Capture the cell that displays the provided text and extract its (X, Y) central coordinate. 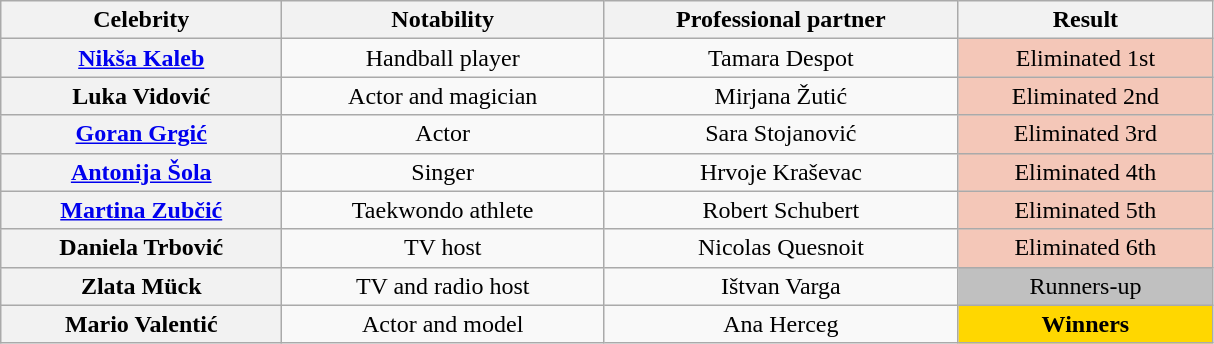
Tamara Despot (781, 58)
Runners-up (1086, 286)
Antonija Šola (142, 172)
Eliminated 5th (1086, 210)
Nikša Kaleb (142, 58)
Nicolas Quesnoit (781, 248)
Handball player (443, 58)
Sara Stojanović (781, 134)
Actor and magician (443, 96)
Eliminated 6th (1086, 248)
Winners (1086, 324)
Hrvoje Kraševac (781, 172)
Celebrity (142, 20)
Ištvan Varga (781, 286)
Professional partner (781, 20)
Daniela Trbović (142, 248)
Eliminated 2nd (1086, 96)
Robert Schubert (781, 210)
TV host (443, 248)
Actor and model (443, 324)
Result (1086, 20)
Mirjana Žutić (781, 96)
Mario Valentić (142, 324)
Luka Vidović (142, 96)
Goran Grgić (142, 134)
Eliminated 4th (1086, 172)
Taekwondo athlete (443, 210)
Singer (443, 172)
TV and radio host (443, 286)
Eliminated 3rd (1086, 134)
Eliminated 1st (1086, 58)
Zlata Mück (142, 286)
Ana Herceg (781, 324)
Martina Zubčić (142, 210)
Actor (443, 134)
Notability (443, 20)
